Scan for the cell matching the given text and deliver its [x, y] coordinate at center. 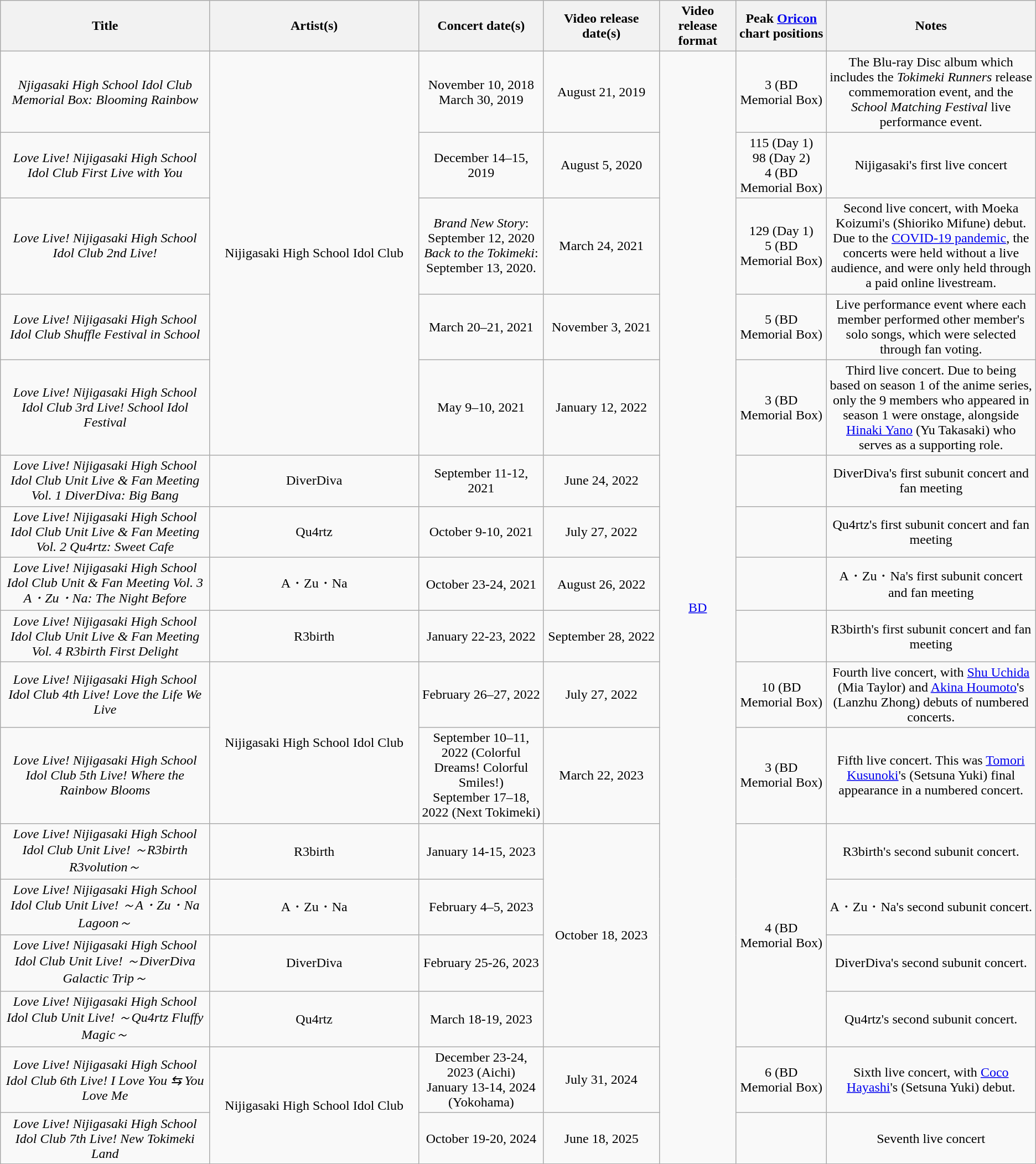
Concert date(s) [481, 26]
Love Live! Nijigasaki High School Idol Club 2nd Live! [105, 246]
The Blu-ray Disc album which includes the Tokimeki Runners release commemoration event, and the School Matching Festival live performance event. [931, 92]
6 (BD Memorial Box) [781, 1080]
115 (Day 1)98 (Day 2)4 (BD Memorial Box) [781, 165]
Love Live! Nijigasaki High School Idol Club 5th Live! Where the Rainbow Blooms [105, 776]
January 14-15, 2023 [481, 851]
October 9-10, 2021 [481, 532]
129 (Day 1)5 (BD Memorial Box) [781, 246]
June 18, 2025 [601, 1138]
August 5, 2020 [601, 165]
Video release date(s) [601, 26]
Brand New Story:September 12, 2020Back to the Tokimeki:September 13, 2020. [481, 246]
Love Live! Nijigasaki High School Idol Club Unit Live! ～DiverDiva Galactic Trip～ [105, 963]
November 3, 2021 [601, 326]
Love Live! Nijigasaki High School Idol Club Unit Live & Fan Meeting Vol. 1 DiverDiva: Big Bang [105, 481]
October 18, 2023 [601, 935]
January 12, 2022 [601, 407]
Qu4rtz's second subunit concert. [931, 1019]
March 24, 2021 [601, 246]
Love Live! Nijigasaki High School Idol Club Unit Live & Fan Meeting Vol. 4 R3birth First Delight [105, 636]
May 9–10, 2021 [481, 407]
March 20–21, 2021 [481, 326]
Peak Oricon chart positions [781, 26]
August 21, 2019 [601, 92]
Notes [931, 26]
Nijigasaki's first live concert [931, 165]
October 19-20, 2024 [481, 1138]
September 11-12, 2021 [481, 481]
Fourth live concert, with Shu Uchida (Mia Taylor) and Akina Houmoto's (Lanzhu Zhong) debuts of numbered concerts. [931, 695]
July 31, 2024 [601, 1080]
February 25-26, 2023 [481, 963]
Love Live! Nijigasaki High School Idol Club First Live with You [105, 165]
Live performance event where each member performed other member's solo songs, which were selected through fan voting. [931, 326]
September 10–11, 2022 (Colorful Dreams! Colorful Smiles!)September 17–18, 2022 (Next Tokimeki) [481, 776]
A・Zu・Na's second subunit concert. [931, 907]
Love Live! Nijigasaki High School Idol Club Unit Live & Fan Meeting Vol. 2 Qu4rtz: Sweet Cafe [105, 532]
November 10, 2018March 30, 2019 [481, 92]
September 28, 2022 [601, 636]
R3birth's first subunit concert and fan meeting [931, 636]
February 26–27, 2022 [481, 695]
Artist(s) [314, 26]
Sixth live concert, with Coco Hayashi's (Setsuna Yuki) debut. [931, 1080]
Love Live! Nijigasaki High School Idol Club Unit Live! ～Qu4rtz Fluffy Magic～ [105, 1019]
DiverDiva's first subunit concert and fan meeting [931, 481]
December 14–15, 2019 [481, 165]
June 24, 2022 [601, 481]
August 26, 2022 [601, 584]
March 18-19, 2023 [481, 1019]
March 22, 2023 [601, 776]
Seventh live concert [931, 1138]
DiverDiva's second subunit concert. [931, 963]
Qu4rtz's first subunit concert and fan meeting [931, 532]
Fifth live concert. This was Tomori Kusunoki's (Setsuna Yuki) final appearance in a numbered concert. [931, 776]
10 (BD Memorial Box) [781, 695]
Video release format [697, 26]
Love Live! Nijigasaki High School Idol Club 7th Live! New Tokimeki Land [105, 1138]
Love Live! Nijigasaki High School Idol Club Unit & Fan Meeting Vol. 3 A・Zu・Na: The Night Before [105, 584]
5 (BD Memorial Box) [781, 326]
R3birth's second subunit concert. [931, 851]
Love Live! Nijigasaki High School Idol Club 6th Live! I Love You ⇆ You Love Me [105, 1080]
October 23-24, 2021 [481, 584]
Njigasaki High School Idol Club Memorial Box: Blooming Rainbow [105, 92]
Title [105, 26]
February 4–5, 2023 [481, 907]
Love Live! Nijigasaki High School Idol Club 3rd Live! School Idol Festival [105, 407]
4 (BD Memorial Box) [781, 935]
Love Live! Nijigasaki High School Idol Club 4th Live! Love the Life We Live [105, 695]
BD [697, 607]
A・Zu・Na's first subunit concert and fan meeting [931, 584]
Love Live! Nijigasaki High School Idol Club Unit Live! ～R3birth R3volution～ [105, 851]
December 23-24, 2023 (Aichi)January 13-14, 2024 (Yokohama) [481, 1080]
Love Live! Nijigasaki High School Idol Club Shuffle Festival in School [105, 326]
Love Live! Nijigasaki High School Idol Club Unit Live! ～A・Zu・Na Lagoon～ [105, 907]
January 22-23, 2022 [481, 636]
